Extract the (X, Y) coordinate from the center of the cell holding the provided text.  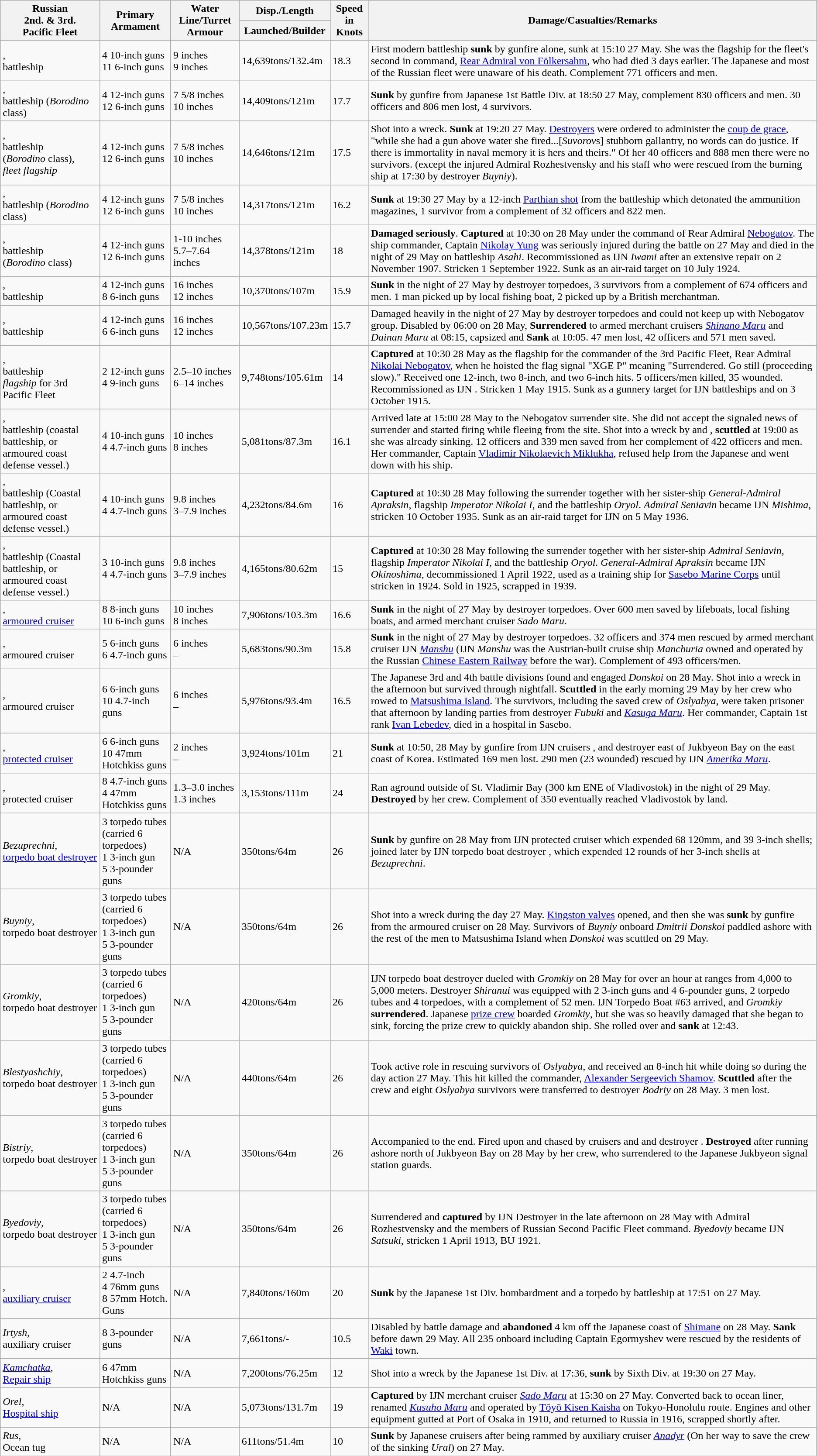
Gromkiy,torpedo boat destroyer (50, 1002)
4 12-inch guns6 6-inch guns (135, 325)
14,317tons/121m (285, 205)
10,567tons/107.23m (285, 325)
,battleship(Borodino class),fleet flagship (50, 153)
16.2 (350, 205)
Irtysh,auxiliary cruiser (50, 1339)
6 47mmHotchkiss guns (135, 1373)
14,646tons/121m (285, 153)
4,232tons/84.6m (285, 505)
Speed in Knots (350, 21)
15 (350, 568)
15.9 (350, 291)
Bistriy,torpedo boat destroyer (50, 1153)
Byedoviy,torpedo boat destroyer (50, 1229)
,battleshipflagship for 3rd Pacific Fleet (50, 377)
17.5 (350, 153)
8 8-inch guns10 6-inch guns (135, 615)
5 6-inch guns6 4.7-inch guns (135, 649)
8 4.7-inch guns4 47mm Hotchkiss guns (135, 793)
2.5–10 inches6–14 inches (205, 377)
420tons/64m (285, 1002)
9,748tons/105.61m (285, 377)
14,639tons/132.4m (285, 61)
Primary Armament (135, 21)
1-10 inches5.7–7.64 inches (205, 251)
16.5 (350, 701)
14,409tons/121m (285, 101)
Sunk by the Japanese 1st Div. bombardment and a torpedo by battleship at 17:51 on 27 May. (593, 1292)
Buyniy,torpedo boat destroyer (50, 926)
19 (350, 1407)
15.8 (350, 649)
17.7 (350, 101)
Damage/Casualties/Remarks (593, 21)
18 (350, 251)
7,661tons/- (285, 1339)
20 (350, 1292)
16.6 (350, 615)
12 (350, 1373)
,battleship (coastal battleship, or armoured coast defense vessel.) (50, 441)
4,165tons/80.62m (285, 568)
Sunk by Japanese cruisers after being rammed by auxiliary cruiser Anadyr (On her way to save the crew of the sinking Ural) on 27 May. (593, 1442)
5,081tons/87.3m (285, 441)
24 (350, 793)
Bezuprechni,torpedo boat destroyer (50, 851)
2 inches– (205, 753)
3,924tons/101m (285, 753)
Launched/Builder (285, 31)
Shot into a wreck by the Japanese 1st Div. at 17:36, sunk by Sixth Div. at 19:30 on 27 May. (593, 1373)
611tons/51.4m (285, 1442)
2 12-inch guns4 9-inch guns (135, 377)
10,370tons/107m (285, 291)
18.3 (350, 61)
Orel,Hospital ship (50, 1407)
Sunk by gunfire from Japanese 1st Battle Div. at 18:50 27 May, complement 830 officers and men. 30 officers and 806 men lost, 4 survivors. (593, 101)
16 (350, 505)
Blestyashchiy,torpedo boat destroyer (50, 1077)
3 10-inch guns4 4.7-inch guns (135, 568)
10 (350, 1442)
Sunk in the night of 27 May by destroyer torpedoes. Over 600 men saved by lifeboats, local fishing boats, and armed merchant cruiser Sado Maru. (593, 615)
Water Line/Turret Armour (205, 21)
6 6-inch guns10 47mm Hotchkiss guns (135, 753)
16.1 (350, 441)
Kamchatka,Repair ship (50, 1373)
14 (350, 377)
Disp./Length (285, 10)
1.3–3.0 inches1.3 inches (205, 793)
6 6-inch guns10 4.7-inch guns (135, 701)
5,976tons/93.4m (285, 701)
9 inches9 inches (205, 61)
21 (350, 753)
5,683tons/90.3m (285, 649)
2 4.7-inch4 76mm guns8 57mm Hotch. Guns (135, 1292)
5,073tons/131.7m (285, 1407)
7,840tons/160m (285, 1292)
Russian2nd. & 3rd.Pacific Fleet (50, 21)
15.7 (350, 325)
3,153tons/111m (285, 793)
,battleship(Borodino class) (50, 251)
14,378tons/121m (285, 251)
,auxiliary cruiser (50, 1292)
7,200tons/76.25m (285, 1373)
440tons/64m (285, 1077)
Rus,Ocean tug (50, 1442)
4 10-inch guns11 6-inch guns (135, 61)
7,906tons/103.3m (285, 615)
8 3-pounder guns (135, 1339)
10.5 (350, 1339)
4 12-inch guns8 6-inch guns (135, 291)
